Find where the given text appears and provide that cell's center as [X, Y] coordinate. 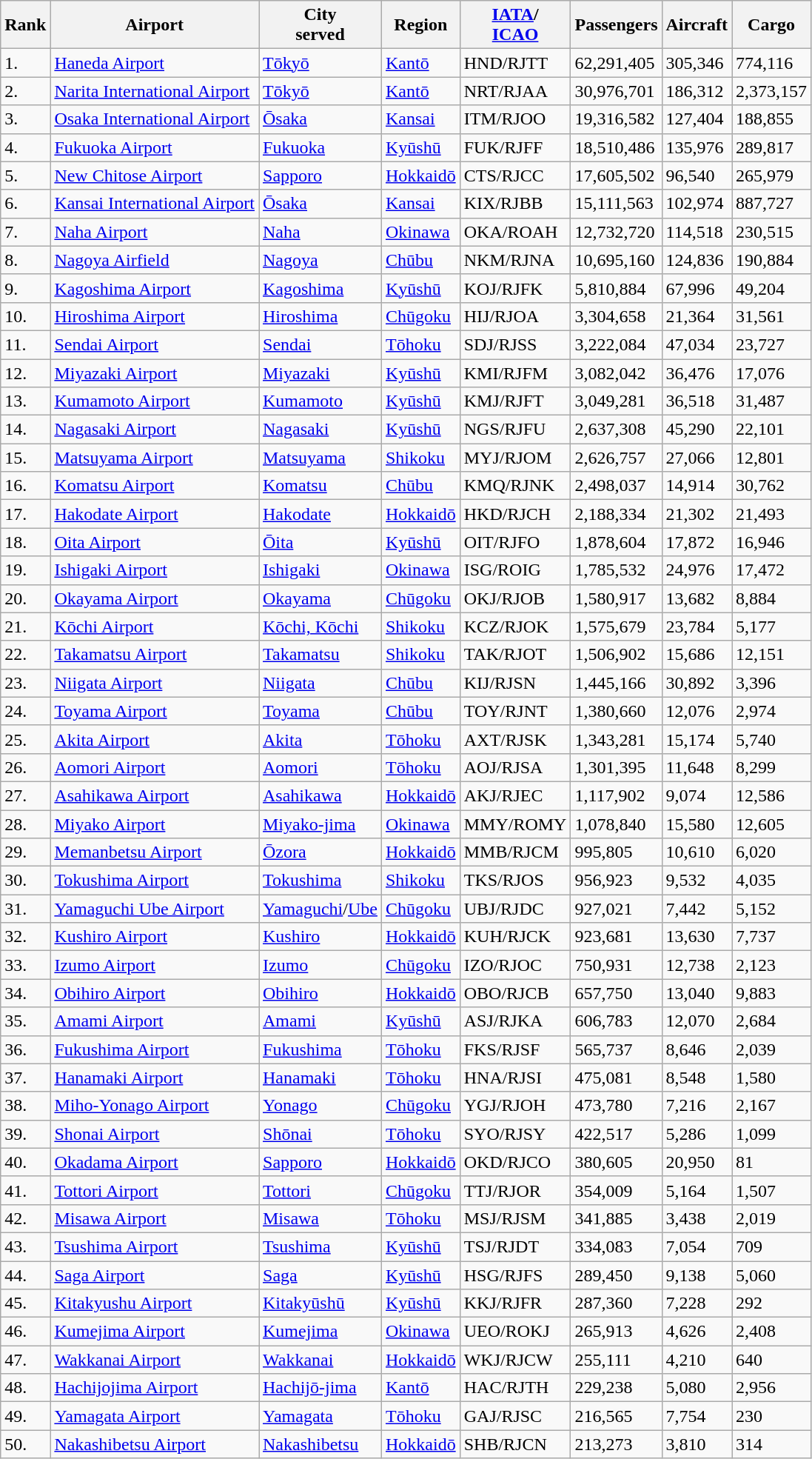
Miho-Yonago Airport [155, 1106]
Fukushima [321, 1049]
Rank [25, 25]
305,346 [697, 63]
21,493 [771, 514]
35. [25, 1021]
TSJ/RJDT [515, 1246]
Kitakyushu Airport [155, 1303]
1. [25, 63]
230,515 [771, 232]
21,364 [697, 316]
26. [25, 767]
TKS/RJOS [515, 881]
Ishigaki [321, 570]
HKD/RJCH [515, 514]
12,076 [697, 711]
SYO/RJSY [515, 1134]
FUK/RJFF [515, 147]
314 [771, 1444]
Tokushima Airport [155, 881]
1,301,395 [616, 767]
Okayama Airport [155, 598]
Ōita [321, 542]
KIJ/RJSN [515, 683]
216,565 [616, 1416]
9,532 [697, 881]
774,116 [771, 63]
7,754 [697, 1416]
ASJ/RJKA [515, 1021]
KMQ/RJNK [515, 486]
MSJ/RJSM [515, 1218]
213,273 [616, 1444]
Yamaguchi Ube Airport [155, 909]
AXT/RJSK [515, 739]
5,060 [771, 1275]
Nagasaki [321, 430]
Yamaguchi/Ube [321, 909]
Wakkanai Airport [155, 1360]
Asahikawa [321, 795]
38. [25, 1106]
31,487 [771, 401]
289,450 [616, 1275]
36,518 [697, 401]
TOY/RJNT [515, 711]
45. [25, 1303]
Ōzora [321, 852]
CTS/RJCC [515, 176]
1,575,679 [616, 627]
14. [25, 430]
Yamagata Airport [155, 1416]
47. [25, 1360]
Miyazaki [321, 373]
31. [25, 909]
45,290 [697, 430]
81 [771, 1162]
Fukushima Airport [155, 1049]
Ishigaki Airport [155, 570]
292 [771, 1303]
AOJ/RJSA [515, 767]
Akita Airport [155, 739]
KMJ/RJFT [515, 401]
Takamatsu [321, 655]
Aomori Airport [155, 767]
4,035 [771, 881]
HNA/RJSI [515, 1078]
36,476 [697, 373]
6. [25, 204]
UBJ/RJDC [515, 909]
Amami Airport [155, 1021]
4,626 [697, 1332]
640 [771, 1360]
15,174 [697, 739]
30,976,701 [616, 91]
2,373,157 [771, 91]
2,498,037 [616, 486]
NGS/RJFU [515, 430]
Hanamaki [321, 1078]
Hiroshima Airport [155, 316]
Yamagata [321, 1416]
GAJ/RJSC [515, 1416]
17,076 [771, 373]
UEO/ROKJ [515, 1332]
5,152 [771, 909]
MMB/RJCM [515, 852]
Shonai Airport [155, 1134]
927,021 [616, 909]
Nagasaki Airport [155, 430]
Amami [321, 1021]
7,216 [697, 1106]
1,445,166 [616, 683]
606,783 [616, 1021]
Airport [155, 25]
15,686 [697, 655]
2,626,757 [616, 458]
657,750 [616, 993]
17,605,502 [616, 176]
475,081 [616, 1078]
49,204 [771, 288]
22,101 [771, 430]
MYJ/RJOM [515, 458]
127,404 [697, 119]
11,648 [697, 767]
Naha Airport [155, 232]
KKJ/RJFR [515, 1303]
HSG/RJFS [515, 1275]
48. [25, 1388]
12,801 [771, 458]
188,855 [771, 119]
MMY/ROMY [515, 824]
Izumo Airport [155, 965]
62,291,405 [616, 63]
11. [25, 344]
Hakodate [321, 514]
7,228 [697, 1303]
2,637,308 [616, 430]
13,682 [697, 598]
Tokushima [321, 881]
Saga Airport [155, 1275]
23,784 [697, 627]
31,561 [771, 316]
8,884 [771, 598]
2,684 [771, 1021]
FKS/RJSF [515, 1049]
2,039 [771, 1049]
KCZ/RJOK [515, 627]
5. [25, 176]
1,506,902 [616, 655]
Okadama Airport [155, 1162]
13,040 [697, 993]
WKJ/RJCW [515, 1360]
709 [771, 1246]
24. [25, 711]
OBO/RJCB [515, 993]
341,885 [616, 1218]
565,737 [616, 1049]
12,605 [771, 824]
33. [25, 965]
287,360 [616, 1303]
Okayama [321, 598]
9,883 [771, 993]
3,049,281 [616, 401]
Miyako Airport [155, 824]
1,785,532 [616, 570]
Kagoshima [321, 288]
16,946 [771, 542]
Kumejima [321, 1332]
36. [25, 1049]
3,810 [697, 1444]
8,646 [697, 1049]
15. [25, 458]
Nakashibetsu [321, 1444]
44. [25, 1275]
3,082,042 [616, 373]
Obihiro Airport [155, 993]
4,210 [697, 1360]
Passengers [616, 25]
12. [25, 373]
230 [771, 1416]
1,343,281 [616, 739]
7. [25, 232]
Region [420, 25]
Aircraft [697, 25]
7,737 [771, 937]
Komatsu Airport [155, 486]
Niigata Airport [155, 683]
13,630 [697, 937]
Cargo [771, 25]
13. [25, 401]
20. [25, 598]
473,780 [616, 1106]
10. [25, 316]
96,540 [697, 176]
3,438 [697, 1218]
Hachijō-jima [321, 1388]
OKJ/RJOB [515, 598]
Tsushima [321, 1246]
KOJ/RJFK [515, 288]
Kitakyūshū [321, 1303]
ITM/RJOO [515, 119]
Matsuyama Airport [155, 458]
19,316,582 [616, 119]
37. [25, 1078]
IZO/RJOC [515, 965]
2,019 [771, 1218]
6,020 [771, 852]
Yonago [321, 1106]
10,695,160 [616, 260]
12,732,720 [616, 232]
1,099 [771, 1134]
OKD/RJCO [515, 1162]
NRT/RJAA [515, 91]
HIJ/RJOA [515, 316]
5,080 [697, 1388]
Aomori [321, 767]
Memanbetsu Airport [155, 852]
289,817 [771, 147]
12,070 [697, 1021]
1,117,902 [616, 795]
Osaka International Airport [155, 119]
22. [25, 655]
3,222,084 [616, 344]
2,123 [771, 965]
Wakkanai [321, 1360]
334,083 [616, 1246]
Misawa Airport [155, 1218]
HND/RJTT [515, 63]
15,111,563 [616, 204]
IATA/ICAO [515, 25]
Narita International Airport [155, 91]
5,740 [771, 739]
2,956 [771, 1388]
114,518 [697, 232]
YGJ/RJOH [515, 1106]
124,836 [697, 260]
Naha [321, 232]
923,681 [616, 937]
Hiroshima [321, 316]
32. [25, 937]
15,580 [697, 824]
Takamatsu Airport [155, 655]
42. [25, 1218]
49. [25, 1416]
27. [25, 795]
Miyako-jima [321, 824]
Komatsu [321, 486]
5,177 [771, 627]
7,054 [697, 1246]
29. [25, 852]
KMI/RJFM [515, 373]
102,974 [697, 204]
Toyama Airport [155, 711]
Izumo [321, 965]
4. [25, 147]
887,727 [771, 204]
422,517 [616, 1134]
Asahikawa Airport [155, 795]
12,586 [771, 795]
39. [25, 1134]
23,727 [771, 344]
25. [25, 739]
Nagoya Airfield [155, 260]
1,380,660 [616, 711]
265,979 [771, 176]
28. [25, 824]
995,805 [616, 852]
2. [25, 91]
21,302 [697, 514]
Sendai [321, 344]
Miyazaki Airport [155, 373]
17,872 [697, 542]
HAC/RJTH [515, 1388]
24,976 [697, 570]
ISG/ROIG [515, 570]
Kumamoto Airport [155, 401]
190,884 [771, 260]
265,913 [616, 1332]
1,580,917 [616, 598]
Obihiro [321, 993]
1,878,604 [616, 542]
New Chitose Airport [155, 176]
OKA/ROAH [515, 232]
12,738 [697, 965]
30,762 [771, 486]
Tottori Airport [155, 1190]
17. [25, 514]
23. [25, 683]
9,074 [697, 795]
TAK/RJOT [515, 655]
Shōnai [321, 1134]
46. [25, 1332]
Haneda Airport [155, 63]
3,396 [771, 683]
Cityserved [321, 25]
30,892 [697, 683]
Matsuyama [321, 458]
Kansai International Airport [155, 204]
OIT/RJFO [515, 542]
67,996 [697, 288]
7,442 [697, 909]
Hakodate Airport [155, 514]
750,931 [616, 965]
Tsushima Airport [155, 1246]
8. [25, 260]
5,810,884 [616, 288]
229,238 [616, 1388]
17,472 [771, 570]
KUH/RJCK [515, 937]
Tottori [321, 1190]
Misawa [321, 1218]
1,580 [771, 1078]
NKM/RJNA [515, 260]
135,976 [697, 147]
9,138 [697, 1275]
KIX/RJBB [515, 204]
41. [25, 1190]
Kagoshima Airport [155, 288]
18. [25, 542]
Oita Airport [155, 542]
2,408 [771, 1332]
16. [25, 486]
354,009 [616, 1190]
SHB/RJCN [515, 1444]
Fukuoka [321, 147]
TTJ/RJOR [515, 1190]
20,950 [697, 1162]
18,510,486 [616, 147]
10,610 [697, 852]
Hanamaki Airport [155, 1078]
Kumamoto [321, 401]
8,548 [697, 1078]
12,151 [771, 655]
255,111 [616, 1360]
Kōchi Airport [155, 627]
19. [25, 570]
Kumejima Airport [155, 1332]
Akita [321, 739]
2,188,334 [616, 514]
Sendai Airport [155, 344]
Nagoya [321, 260]
34. [25, 993]
5,286 [697, 1134]
380,605 [616, 1162]
1,507 [771, 1190]
50. [25, 1444]
SDJ/RJSS [515, 344]
1,078,840 [616, 824]
9. [25, 288]
AKJ/RJEC [515, 795]
Toyama [321, 711]
47,034 [697, 344]
5,164 [697, 1190]
2,167 [771, 1106]
Niigata [321, 683]
Kōchi, Kōchi [321, 627]
21. [25, 627]
956,923 [616, 881]
30. [25, 881]
186,312 [697, 91]
8,299 [771, 767]
Hachijojima Airport [155, 1388]
Kushiro [321, 937]
Saga [321, 1275]
27,066 [697, 458]
3,304,658 [616, 316]
40. [25, 1162]
Kushiro Airport [155, 937]
Nakashibetsu Airport [155, 1444]
2,974 [771, 711]
14,914 [697, 486]
Fukuoka Airport [155, 147]
3. [25, 119]
43. [25, 1246]
